Determine the (X, Y) coordinate at the center of the cell enclosing the given text.  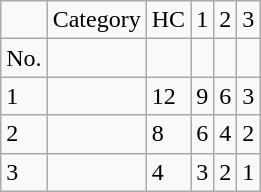
8 (168, 134)
No. (24, 58)
9 (202, 96)
12 (168, 96)
HC (168, 20)
Category (96, 20)
